Search for the cell housing the specified text and yield its (x, y) center coordinate. 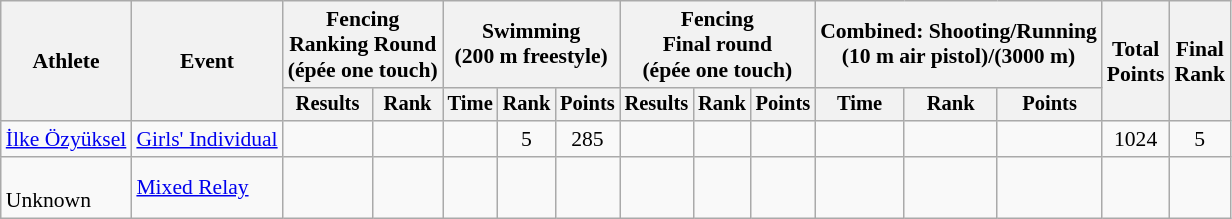
Mixed Relay (206, 188)
Combined: Shooting/Running(10 m air pistol)/(3000 m) (958, 44)
TotalPoints (1136, 61)
285 (587, 139)
FencingRanking Round(épée one touch) (363, 44)
Girls' Individual (206, 139)
Unknown (66, 188)
Swimming(200 m freestyle) (532, 44)
1024 (1136, 139)
Athlete (66, 61)
FinalRank (1200, 61)
İlke Özyüksel (66, 139)
Event (206, 61)
FencingFinal round(épée one touch) (718, 44)
